Search for the cell housing the specified text and yield its (X, Y) center coordinate. 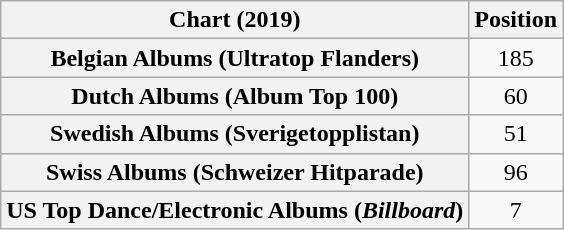
US Top Dance/Electronic Albums (Billboard) (235, 210)
51 (516, 134)
60 (516, 96)
Position (516, 20)
185 (516, 58)
7 (516, 210)
Chart (2019) (235, 20)
96 (516, 172)
Dutch Albums (Album Top 100) (235, 96)
Belgian Albums (Ultratop Flanders) (235, 58)
Swedish Albums (Sverigetopplistan) (235, 134)
Swiss Albums (Schweizer Hitparade) (235, 172)
